Provide the (x, y) coordinate of the cell's center where the given text is located.  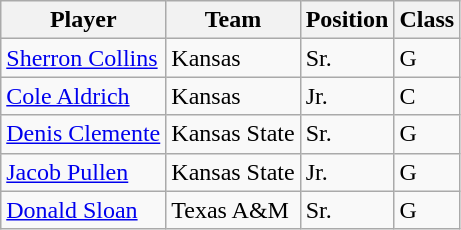
Player (84, 20)
Denis Clemente (84, 134)
Sherron Collins (84, 58)
C (427, 96)
Jacob Pullen (84, 172)
Texas A&M (233, 210)
Cole Aldrich (84, 96)
Donald Sloan (84, 210)
Position (347, 20)
Team (233, 20)
Class (427, 20)
